Provide the [X, Y] coordinate of the cell's center where the given text is located.  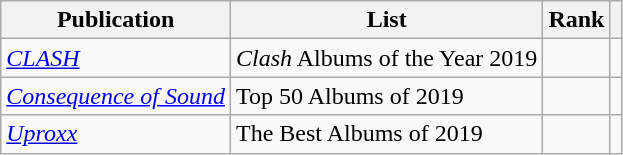
CLASH [116, 58]
Consequence of Sound [116, 96]
The Best Albums of 2019 [386, 134]
Clash Albums of the Year 2019 [386, 58]
List [386, 20]
Publication [116, 20]
Uproxx [116, 134]
Rank [576, 20]
Top 50 Albums of 2019 [386, 96]
